Provide the (X, Y) coordinate of the cell's center where the given text is located.  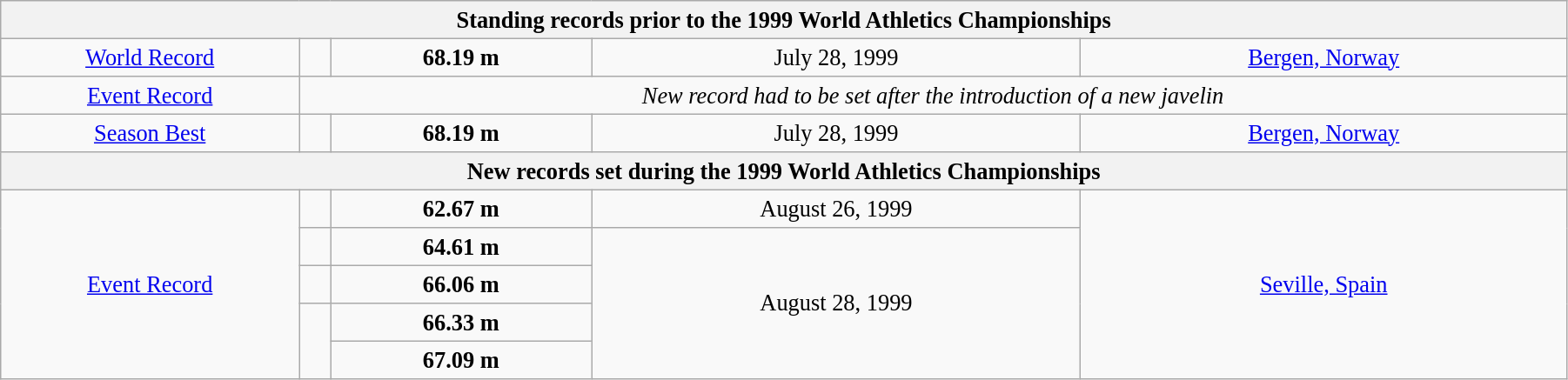
August 26, 1999 (836, 209)
New records set during the 1999 World Athletics Championships (784, 171)
Standing records prior to the 1999 World Athletics Championships (784, 19)
World Record (150, 57)
62.67 m (461, 209)
New record had to be set after the introduction of a new javelin (933, 95)
August 28, 1999 (836, 303)
67.09 m (461, 360)
66.33 m (461, 323)
66.06 m (461, 284)
Season Best (150, 133)
64.61 m (461, 247)
Seville, Spain (1323, 284)
